Detect which cell encompasses the target text, then output its [X, Y] center coordinate. 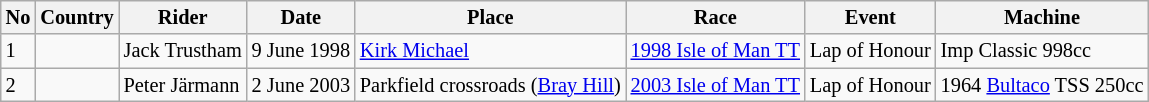
Imp Classic 998cc [1042, 51]
Date [301, 17]
Race [716, 17]
2 June 2003 [301, 85]
Rider [183, 17]
Parkfield crossroads (Bray Hill) [490, 85]
2 [18, 85]
Peter Järmann [183, 85]
1 [18, 51]
Jack Trustham [183, 51]
2003 Isle of Man TT [716, 85]
Kirk Michael [490, 51]
1998 Isle of Man TT [716, 51]
9 June 1998 [301, 51]
Place [490, 17]
Machine [1042, 17]
Country [76, 17]
1964 Bultaco TSS 250cc [1042, 85]
No [18, 17]
Event [870, 17]
